Return (X, Y) of the center of cell containing provided text 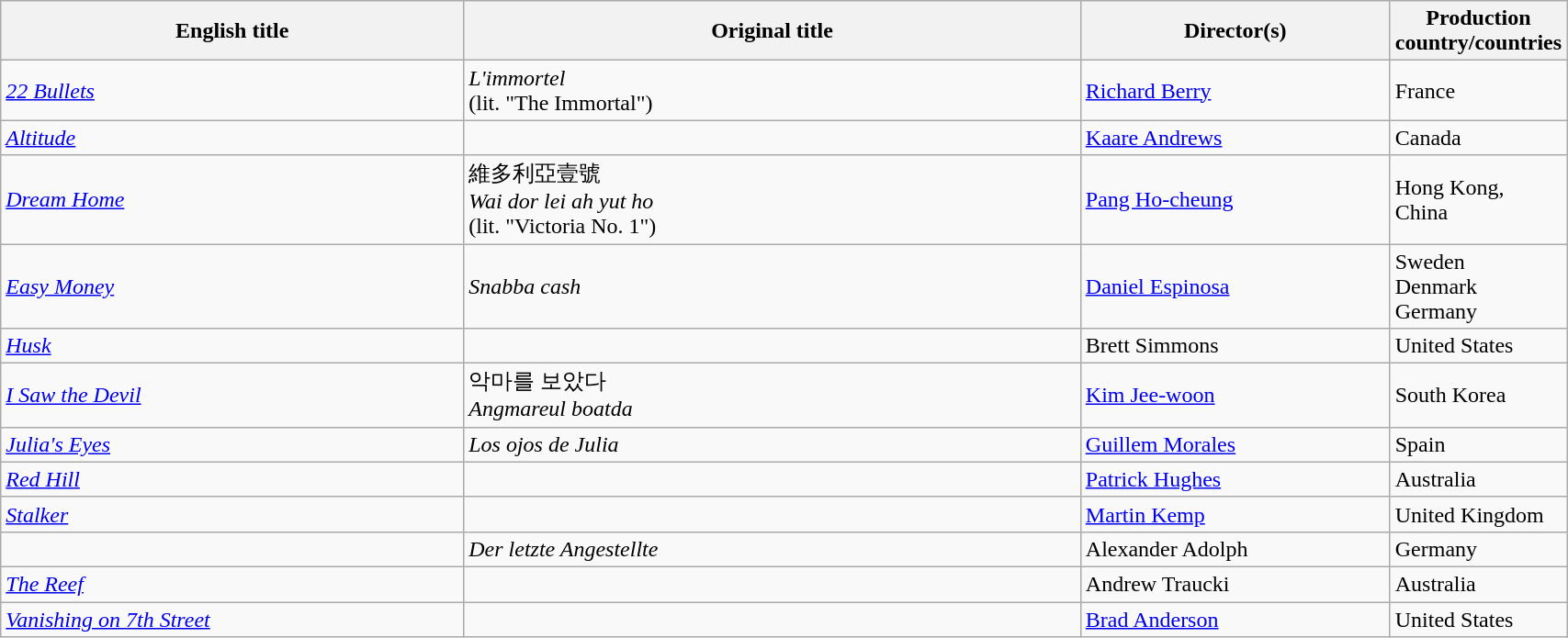
Red Hill (232, 479)
Germany (1478, 549)
Brad Anderson (1235, 620)
Dream Home (232, 200)
Andrew Traucki (1235, 584)
Canada (1478, 138)
22 Bullets (232, 90)
Brett Simmons (1235, 346)
Director(s) (1235, 31)
L'immortel(lit. "The Immortal") (773, 90)
Alexander Adolph (1235, 549)
Production country/countries (1478, 31)
Julia's Eyes (232, 444)
Stalker (232, 514)
Kaare Andrews (1235, 138)
Pang Ho-cheung (1235, 200)
South Korea (1478, 396)
United Kingdom (1478, 514)
France (1478, 90)
Husk (232, 346)
Los ojos de Julia (773, 444)
Patrick Hughes (1235, 479)
The Reef (232, 584)
維多利亞壹號Wai dor lei ah yut ho(lit. "Victoria No. 1") (773, 200)
Snabba cash (773, 286)
Spain (1478, 444)
Der letzte Angestellte (773, 549)
Guillem Morales (1235, 444)
SwedenDenmarkGermany (1478, 286)
English title (232, 31)
Richard Berry (1235, 90)
Original title (773, 31)
Hong Kong, China (1478, 200)
Altitude (232, 138)
Vanishing on 7th Street (232, 620)
Daniel Espinosa (1235, 286)
I Saw the Devil (232, 396)
악마를 보았다Angmareul boatda (773, 396)
Easy Money (232, 286)
Kim Jee-woon (1235, 396)
Martin Kemp (1235, 514)
